Provide the (X, Y) coordinate of the cell's center where the given text is located.  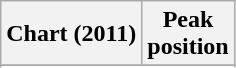
Chart (2011) (72, 34)
Peak position (188, 34)
